Extract the (X, Y) coordinate from the center of the cell holding the provided text.  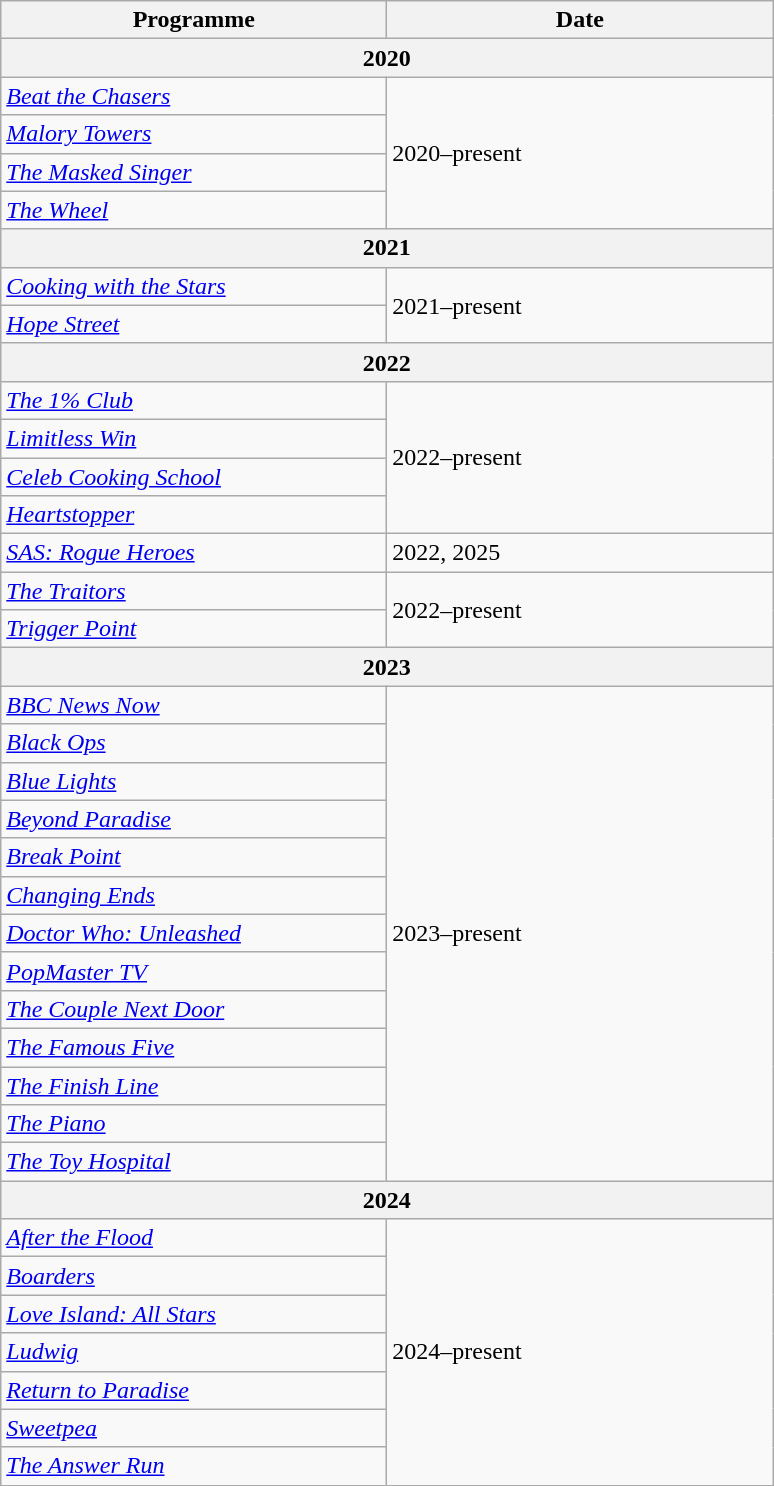
Return to Paradise (194, 1390)
2023 (387, 667)
Blue Lights (194, 781)
2020 (387, 58)
2021 (387, 248)
The Famous Five (194, 1047)
The Couple Next Door (194, 1009)
2023–present (580, 934)
The Finish Line (194, 1085)
Hope Street (194, 324)
Beyond Paradise (194, 819)
Limitless Win (194, 438)
PopMaster TV (194, 971)
2024–present (580, 1352)
Sweetpea (194, 1428)
Programme (194, 20)
Trigger Point (194, 629)
The Wheel (194, 210)
Date (580, 20)
Changing Ends (194, 895)
BBC News Now (194, 705)
Break Point (194, 857)
Black Ops (194, 743)
Boarders (194, 1276)
Malory Towers (194, 134)
2024 (387, 1200)
The Traitors (194, 591)
SAS: Rogue Heroes (194, 553)
The Masked Singer (194, 172)
2022, 2025 (580, 553)
2021–present (580, 305)
The Toy Hospital (194, 1162)
Ludwig (194, 1352)
The Piano (194, 1124)
Heartstopper (194, 515)
Celeb Cooking School (194, 477)
Love Island: All Stars (194, 1314)
2020–present (580, 153)
Beat the Chasers (194, 96)
2022 (387, 362)
The Answer Run (194, 1466)
Cooking with the Stars (194, 286)
Doctor Who: Unleashed (194, 933)
The 1% Club (194, 400)
After the Flood (194, 1238)
